Determine the [x, y] coordinate at the center of the cell enclosing the given text.  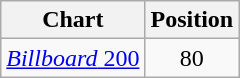
Position [192, 20]
Billboard 200 [73, 58]
80 [192, 58]
Chart [73, 20]
